Return the (x, y) coordinate for the center point of the cell that contains the specified text.  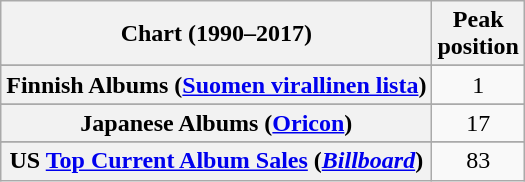
83 (478, 161)
17 (478, 123)
US Top Current Album Sales (Billboard) (216, 161)
Peakposition (478, 34)
1 (478, 85)
Japanese Albums (Oricon) (216, 123)
Chart (1990–2017) (216, 34)
Finnish Albums (Suomen virallinen lista) (216, 85)
